Pinpoint the cell where the given text exists, returning its [x, y] midpoint coordinate. 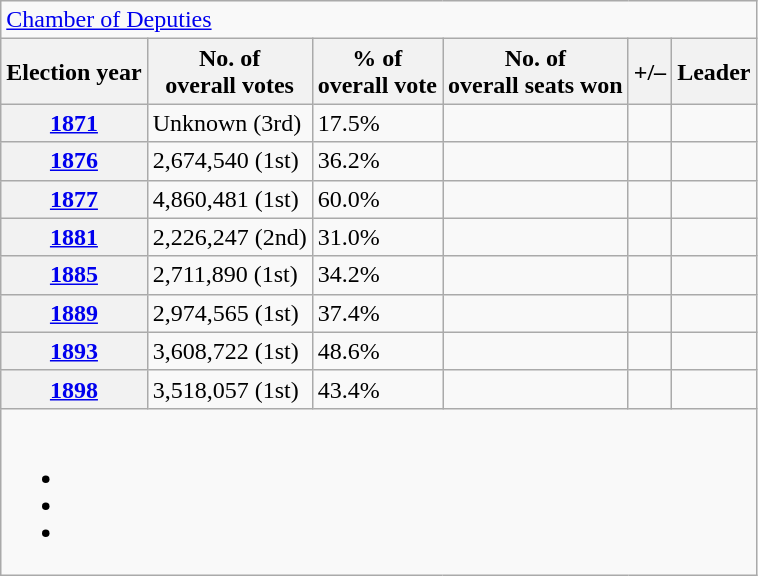
Chamber of Deputies [378, 20]
37.4% [377, 313]
1876 [74, 161]
60.0% [377, 199]
36.2% [377, 161]
1871 [74, 123]
% ofoverall vote [377, 72]
1889 [74, 313]
1893 [74, 351]
1877 [74, 199]
2,674,540 (1st) [230, 161]
4,860,481 (1st) [230, 199]
+/– [650, 72]
Unknown (3rd) [230, 123]
Election year [74, 72]
No. ofoverall votes [230, 72]
1885 [74, 275]
3,608,722 (1st) [230, 351]
No. ofoverall seats won [536, 72]
2,711,890 (1st) [230, 275]
1898 [74, 389]
2,974,565 (1st) [230, 313]
1881 [74, 237]
17.5% [377, 123]
34.2% [377, 275]
48.6% [377, 351]
31.0% [377, 237]
Leader [714, 72]
43.4% [377, 389]
2,226,247 (2nd) [230, 237]
3,518,057 (1st) [230, 389]
